Scan for the cell matching the given text and deliver its [x, y] coordinate at center. 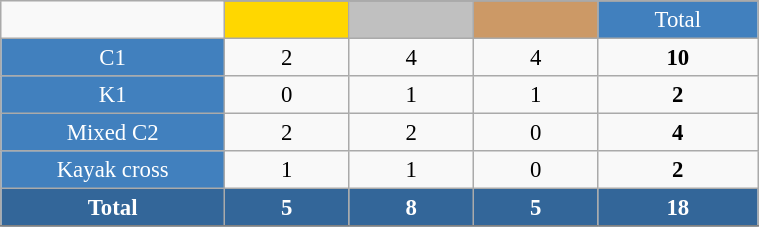
8 [411, 208]
18 [678, 208]
Kayak cross [113, 170]
Mixed C2 [113, 133]
K1 [113, 95]
C1 [113, 58]
10 [678, 58]
